Provide the [X, Y] coordinate of the cell's center where the given text is located.  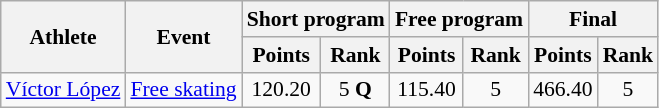
120.20 [282, 90]
Final [593, 19]
5 Q [356, 90]
115.40 [426, 90]
Víctor López [64, 90]
Short program [316, 19]
Event [183, 36]
Free program [459, 19]
Athlete [64, 36]
Free skating [183, 90]
466.40 [562, 90]
